Identify which cell holds the provided text, then report its [x, y] central coordinate. 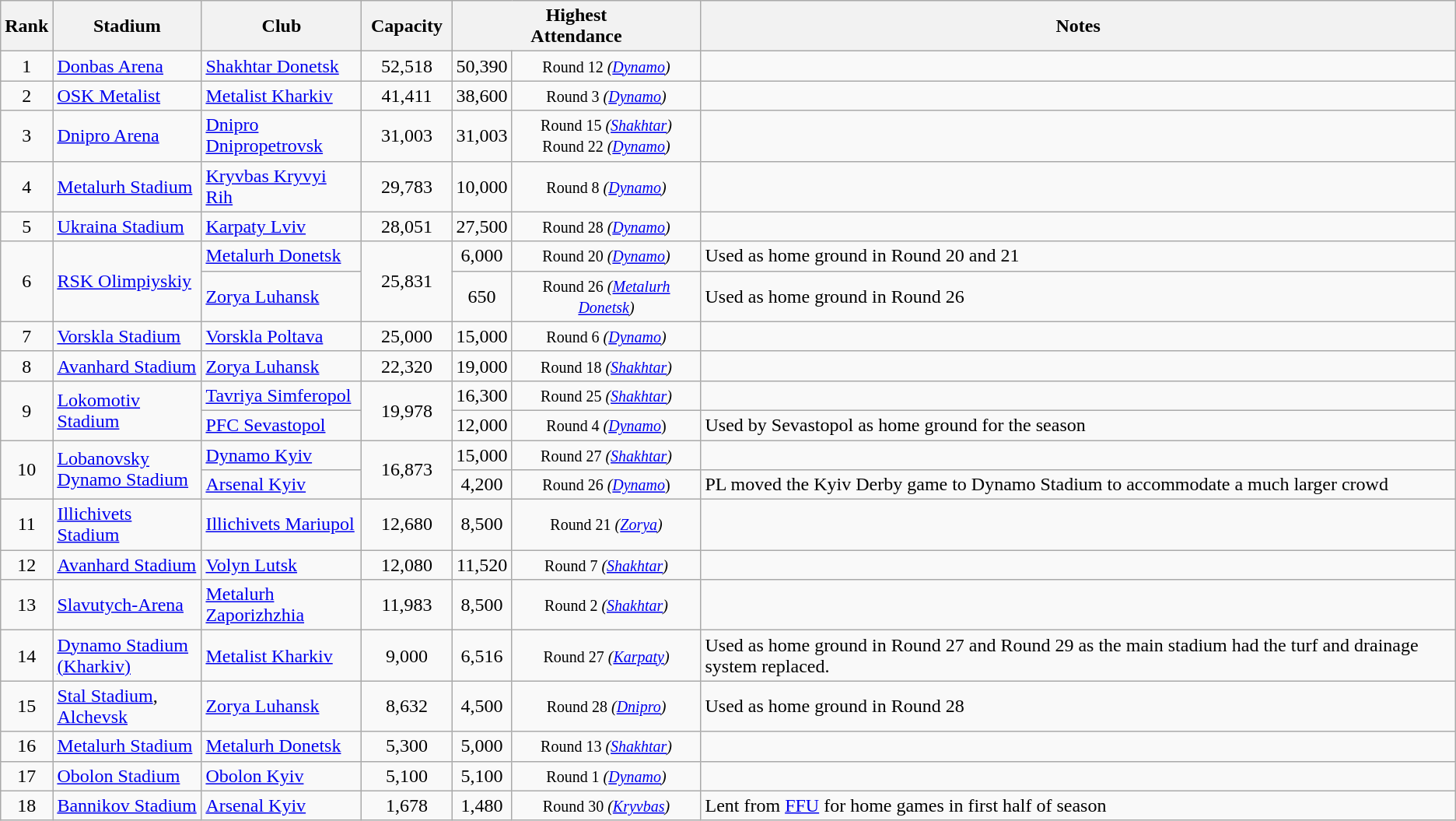
12,080 [407, 565]
9,000 [407, 655]
Round 27 (Shakhtar) [607, 455]
19,978 [407, 410]
Round 18 (Shakhtar) [607, 366]
6,000 [482, 256]
13 [26, 605]
3 [26, 135]
Round 21 (Zorya) [607, 525]
6 [26, 282]
1 [26, 66]
OSK Metalist [128, 96]
Slavutych-Arena [128, 605]
Vorskla Stadium [128, 336]
5 [26, 226]
4,500 [482, 707]
Tavriya Simferopol [282, 395]
15 [26, 707]
Round 4 (Dynamo) [607, 425]
2 [26, 96]
650 [482, 296]
Dynamo Kyiv [282, 455]
14 [26, 655]
Used as home ground in Round 28 [1078, 707]
18 [26, 805]
Donbas Arena [128, 66]
Lokomotiv Stadium [128, 410]
RSK Olimpiyskiy [128, 282]
Ukraina Stadium [128, 226]
4,200 [482, 485]
41,411 [407, 96]
1,678 [407, 805]
5,000 [482, 746]
5,300 [407, 746]
12 [26, 565]
27,500 [482, 226]
11,520 [482, 565]
Round 6 (Dynamo) [607, 336]
Round 20 (Dynamo) [607, 256]
Illichivets Mariupol [282, 525]
Karpaty Lviv [282, 226]
Round 25 (Shakhtar) [607, 395]
10 [26, 470]
8,632 [407, 707]
50,390 [482, 66]
12,000 [482, 425]
Dynamo Stadium (Kharkiv) [128, 655]
Capacity [407, 26]
Round 28 (Dynamo) [607, 226]
Round 28 (Dnipro) [607, 707]
16,873 [407, 470]
PL moved the Kyiv Derby game to Dynamo Stadium to accommodate a much larger crowd [1078, 485]
Obolon Stadium [128, 776]
25,831 [407, 282]
Obolon Kyiv [282, 776]
1,480 [482, 805]
8 [26, 366]
Round 8 (Dynamo) [607, 187]
Vorskla Poltava [282, 336]
Dnipro Dnipropetrovsk [282, 135]
Round 15 (Shakhtar)Round 22 (Dynamo) [607, 135]
25,000 [407, 336]
52,518 [407, 66]
38,600 [482, 96]
7 [26, 336]
11 [26, 525]
19,000 [482, 366]
Used as home ground in Round 20 and 21 [1078, 256]
29,783 [407, 187]
12,680 [407, 525]
HighestAttendance [576, 26]
Round 30 (Kryvbas) [607, 805]
11,983 [407, 605]
9 [26, 410]
6,516 [482, 655]
16 [26, 746]
10,000 [482, 187]
Lent from FFU for home games in first half of season [1078, 805]
Round 1 (Dynamo) [607, 776]
Notes [1078, 26]
Used as home ground in Round 26 [1078, 296]
Round 26 (Dynamo) [607, 485]
Dnipro Arena [128, 135]
Stal Stadium, Alchevsk [128, 707]
Used by Sevastopol as home ground for the season [1078, 425]
Round 26 (Metalurh Donetsk) [607, 296]
Volyn Lutsk [282, 565]
Rank [26, 26]
Lobanovsky Dynamo Stadium [128, 470]
Kryvbas Kryvyi Rih [282, 187]
17 [26, 776]
Round 27 (Karpaty) [607, 655]
Stadium [128, 26]
16,300 [482, 395]
Used as home ground in Round 27 and Round 29 as the main stadium had the turf and drainage system replaced. [1078, 655]
22,320 [407, 366]
Club [282, 26]
Round 12 (Dynamo) [607, 66]
Round 3 (Dynamo) [607, 96]
Shakhtar Donetsk [282, 66]
PFC Sevastopol [282, 425]
Round 13 (Shakhtar) [607, 746]
Illichivets Stadium [128, 525]
Metalurh Zaporizhzhia [282, 605]
4 [26, 187]
Round 2 (Shakhtar) [607, 605]
Bannikov Stadium [128, 805]
Round 7 (Shakhtar) [607, 565]
28,051 [407, 226]
